Pinpoint the cell where the given text exists, returning its [x, y] midpoint coordinate. 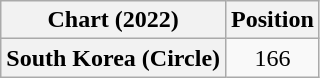
Chart (2022) [114, 20]
Position [273, 20]
166 [273, 58]
South Korea (Circle) [114, 58]
